Output the [X, Y] coordinate of the center of the cell containing the given text.  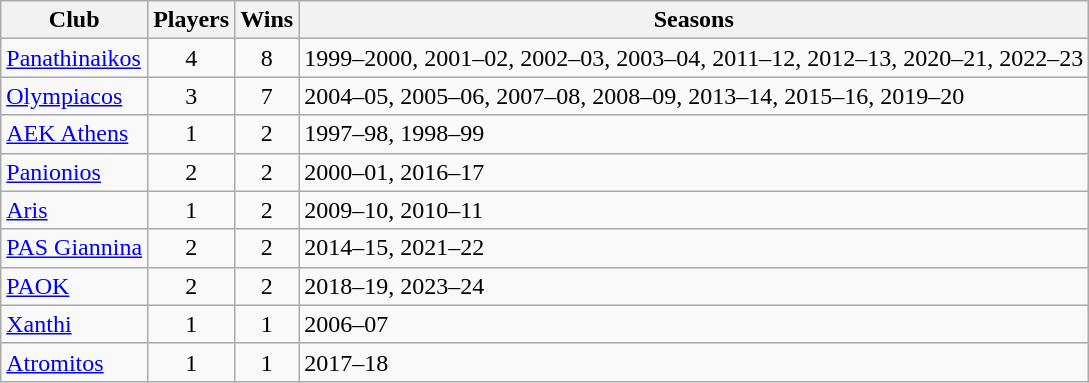
4 [192, 58]
Aris [74, 210]
Panathinaikos [74, 58]
2017–18 [694, 362]
Seasons [694, 20]
2006–07 [694, 324]
7 [267, 96]
Club [74, 20]
2000–01, 2016–17 [694, 172]
Players [192, 20]
2014–15, 2021–22 [694, 248]
2018–19, 2023–24 [694, 286]
3 [192, 96]
Wins [267, 20]
Xanthi [74, 324]
PAS Giannina [74, 248]
1997–98, 1998–99 [694, 134]
Olympiacos [74, 96]
1999–2000, 2001–02, 2002–03, 2003–04, 2011–12, 2012–13, 2020–21, 2022–23 [694, 58]
Atromitos [74, 362]
AEK Athens [74, 134]
PAOK [74, 286]
8 [267, 58]
Panionios [74, 172]
2004–05, 2005–06, 2007–08, 2008–09, 2013–14, 2015–16, 2019–20 [694, 96]
2009–10, 2010–11 [694, 210]
